Provide the (x, y) coordinate of the cell's center where the given text is located.  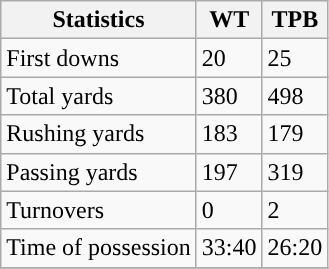
183 (229, 134)
33:40 (229, 248)
Statistics (99, 20)
0 (229, 210)
20 (229, 58)
Total yards (99, 96)
2 (295, 210)
197 (229, 172)
380 (229, 96)
26:20 (295, 248)
Turnovers (99, 210)
First downs (99, 58)
319 (295, 172)
179 (295, 134)
25 (295, 58)
TPB (295, 20)
Passing yards (99, 172)
WT (229, 20)
498 (295, 96)
Rushing yards (99, 134)
Time of possession (99, 248)
